Locate the cell with the specified text and output its (X, Y) center coordinate. 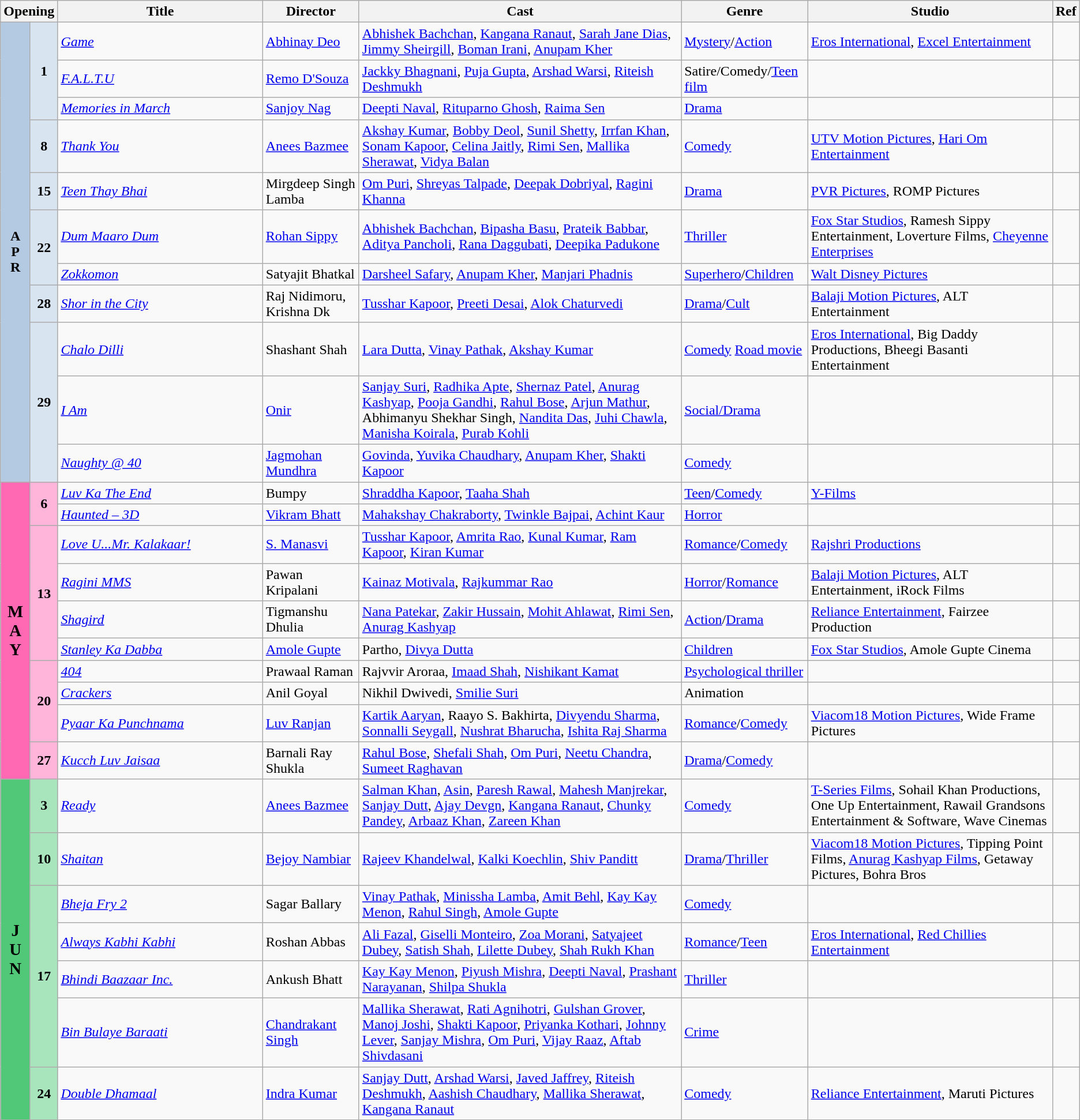
Horror/Romance (745, 582)
Cast (520, 12)
Fox Star Studios, Amole Gupte Cinema (930, 649)
Vikram Bhatt (310, 515)
20 (44, 701)
Tusshar Kapoor, Preeti Desai, Alok Chaturvedi (520, 303)
Sagar Ballary (310, 904)
Anil Goyal (310, 693)
Bheja Fry 2 (160, 904)
Kucch Luv Jaisaa (160, 760)
Teen Thay Bhai (160, 191)
1 (44, 71)
Indra Kumar (310, 1093)
Rajeev Khandelwal, Kalki Koechlin, Shiv Panditt (520, 859)
Sanjay Dutt, Arshad Warsi, Javed Jaffrey, Riteish Deshmukh, Aashish Chaudhary, Mallika Sherawat, Kangana Ranaut (520, 1093)
Sanjoy Nag (310, 108)
Ready (160, 806)
I Am (160, 409)
Remo D'Souza (310, 78)
Shaitan (160, 859)
Y-Films (930, 493)
Chalo Dilli (160, 349)
Rajshri Productions (930, 544)
Comedy Road movie (745, 349)
Partho, Divya Dutta (520, 649)
8 (44, 146)
Zokkomon (160, 274)
Kay Kay Menon, Piyush Mishra, Deepti Naval, Prashant Narayanan, Shilpa Shukla (520, 979)
Tigmanshu Dhulia (310, 619)
Nana Patekar, Zakir Hussain, Mohit Ahlawat, Rimi Sen, Anurag Kashyap (520, 619)
Eros International, Big Daddy Productions, Bheegi Basanti Entertainment (930, 349)
Amole Gupte (310, 649)
Walt Disney Pictures (930, 274)
Superhero/Children (745, 274)
Children (745, 649)
Balaji Motion Pictures, ALT Entertainment (930, 303)
S. Manasvi (310, 544)
Vinay Pathak, Minissha Lamba, Amit Behl, Kay Kay Menon, Rahul Singh, Amole Gupte (520, 904)
Roshan Abbas (310, 941)
Horror (745, 515)
Satyajit Bhatkal (310, 274)
Jackky Bhagnani, Puja Gupta, Arshad Warsi, Riteish Deshmukh (520, 78)
Abhishek Bachchan, Kangana Ranaut, Sarah Jane Dias, Jimmy Sheirgill, Boman Irani, Anupam Kher (520, 42)
Title (160, 12)
JUN (16, 949)
Shor in the City (160, 303)
Rahul Bose, Shefali Shah, Om Puri, Neetu Chandra, Sumeet Raghavan (520, 760)
Darsheel Safary, Anupam Kher, Manjari Phadnis (520, 274)
Ankush Bhatt (310, 979)
Ref (1066, 12)
Fox Star Studios, Ramesh Sippy Entertainment, Loverture Films, Cheyenne Enterprises (930, 236)
Abhishek Bachchan, Bipasha Basu, Prateik Babbar, Aditya Pancholi, Rana Daggubati, Deepika Padukone (520, 236)
Teen/Comedy (745, 493)
28 (44, 303)
Stanley Ka Dabba (160, 649)
T-Series Films, Sohail Khan Productions, One Up Entertainment, Rawail Grandsons Entertainment & Software, Wave Cinemas (930, 806)
Bumpy (310, 493)
Thank You (160, 146)
Abhinay Deo (310, 42)
29 (44, 402)
Mirgdeep Singh Lamba (310, 191)
Jagmohan Mundhra (310, 463)
Eros International, Excel Entertainment (930, 42)
Bejoy Nambiar (310, 859)
Romance/Teen (745, 941)
404 (160, 671)
Mahakshay Chakraborty, Twinkle Bajpai, Achint Kaur (520, 515)
Memories in March (160, 108)
Haunted – 3D (160, 515)
Shraddha Kapoor, Taaha Shah (520, 493)
UTV Motion Pictures, Hari Om Entertainment (930, 146)
Eros International, Red Chillies Entertainment (930, 941)
Studio (930, 12)
24 (44, 1093)
Salman Khan, Asin, Paresh Rawal, Mahesh Manjrekar, Sanjay Dutt, Ajay Devgn, Kangana Ranaut, Chunky Pandey, Arbaaz Khan, Zareen Khan (520, 806)
Luv Ka The End (160, 493)
22 (44, 247)
17 (44, 976)
Love U...Mr. Kalakaar! (160, 544)
Luv Ranjan (310, 723)
15 (44, 191)
Mystery/Action (745, 42)
Dum Maaro Dum (160, 236)
Action/Drama (745, 619)
F.A.L.T.U (160, 78)
Satire/Comedy/Teen film (745, 78)
Kainaz Motivala, Rajkummar Rao (520, 582)
Naughty @ 40 (160, 463)
Balaji Motion Pictures, ALT Entertainment, iRock Films (930, 582)
Lara Dutta, Vinay Pathak, Akshay Kumar (520, 349)
Kartik Aaryan, Raayo S. Bakhirta, Divyendu Sharma, Sonnalli Seygall, Nushrat Bharucha, Ishita Raj Sharma (520, 723)
Crackers (160, 693)
Viacom18 Motion Pictures, Tipping Point Films, Anurag Kashyap Films, Getaway Pictures, Bohra Bros (930, 859)
Reliance Entertainment, Maruti Pictures (930, 1093)
Ragini MMS (160, 582)
Drama/Cult (745, 303)
Viacom18 Motion Pictures, Wide Frame Pictures (930, 723)
Director (310, 12)
Drama/Comedy (745, 760)
Rajvvir Aroraa, Imaad Shah, Nishikant Kamat (520, 671)
Bin Bulaye Baraati (160, 1032)
Animation (745, 693)
Prawaal Raman (310, 671)
Bhindi Baazaar Inc. (160, 979)
Social/Drama (745, 409)
Crime (745, 1032)
Game (160, 42)
MAY (16, 631)
3 (44, 806)
Onir (310, 409)
Reliance Entertainment, Fairzee Production (930, 619)
Om Puri, Shreyas Talpade, Deepak Dobriyal, Ragini Khanna (520, 191)
27 (44, 760)
Drama/Thriller (745, 859)
Psychological thriller (745, 671)
Ali Fazal, Giselli Monteiro, Zoa Morani, Satyajeet Dubey, Satish Shah, Lilette Dubey, Shah Rukh Khan (520, 941)
Genre (745, 12)
Chandrakant Singh (310, 1032)
Pyaar Ka Punchnama (160, 723)
Deepti Naval, Rituparno Ghosh, Raima Sen (520, 108)
Opening (29, 12)
Raj Nidimoru, Krishna Dk (310, 303)
Pawan Kripalani (310, 582)
APR (16, 253)
Akshay Kumar, Bobby Deol, Sunil Shetty, Irrfan Khan, Sonam Kapoor, Celina Jaitly, Rimi Sen, Mallika Sherawat, Vidya Balan (520, 146)
13 (44, 593)
Govinda, Yuvika Chaudhary, Anupam Kher, Shakti Kapoor (520, 463)
Always Kabhi Kabhi (160, 941)
Rohan Sippy (310, 236)
10 (44, 859)
Tusshar Kapoor, Amrita Rao, Kunal Kumar, Ram Kapoor, Kiran Kumar (520, 544)
Nikhil Dwivedi, Smilie Suri (520, 693)
6 (44, 504)
Shagird (160, 619)
Barnali Ray Shukla (310, 760)
PVR Pictures, ROMP Pictures (930, 191)
Shashant Shah (310, 349)
Double Dhamaal (160, 1093)
